Capture the cell that displays the provided text and extract its [x, y] central coordinate. 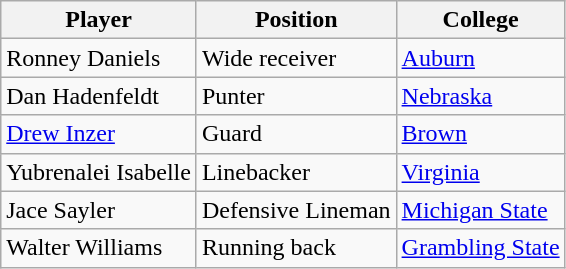
Yubrenalei Isabelle [99, 172]
Michigan State [480, 210]
Punter [296, 96]
Virginia [480, 172]
Jace Sayler [99, 210]
Dan Hadenfeldt [99, 96]
Wide receiver [296, 58]
Drew Inzer [99, 134]
Nebraska [480, 96]
Defensive Lineman [296, 210]
Position [296, 20]
College [480, 20]
Walter Williams [99, 248]
Running back [296, 248]
Brown [480, 134]
Grambling State [480, 248]
Ronney Daniels [99, 58]
Auburn [480, 58]
Linebacker [296, 172]
Player [99, 20]
Guard [296, 134]
